Provide the [x, y] coordinate of the cell's center where the given text is located.  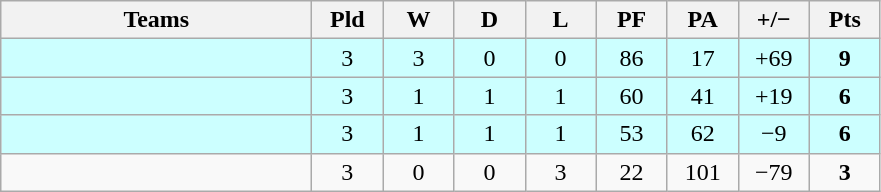
53 [632, 134]
PF [632, 20]
+/− [774, 20]
+69 [774, 58]
−9 [774, 134]
Pld [348, 20]
W [418, 20]
22 [632, 172]
86 [632, 58]
D [490, 20]
41 [702, 96]
60 [632, 96]
17 [702, 58]
PA [702, 20]
9 [844, 58]
+19 [774, 96]
−79 [774, 172]
L [560, 20]
Pts [844, 20]
62 [702, 134]
101 [702, 172]
Teams [156, 20]
